Capture the cell that displays the provided text and extract its [x, y] central coordinate. 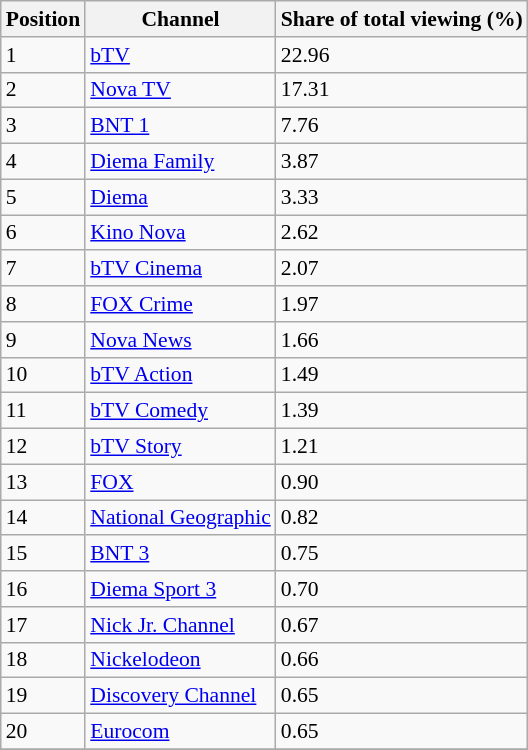
0.67 [402, 625]
10 [43, 375]
Share of total viewing (%) [402, 19]
9 [43, 340]
bTV Action [180, 375]
0.70 [402, 589]
2.62 [402, 233]
1.49 [402, 375]
2 [43, 90]
11 [43, 411]
3.33 [402, 197]
3 [43, 126]
19 [43, 696]
Nova News [180, 340]
Discovery Channel [180, 696]
22.96 [402, 55]
18 [43, 660]
Position [43, 19]
Diema Sport 3 [180, 589]
Channel [180, 19]
0.82 [402, 518]
17 [43, 625]
Diema Family [180, 162]
BNT 1 [180, 126]
7.76 [402, 126]
Kino Nova [180, 233]
2.07 [402, 269]
0.66 [402, 660]
Nickelodeon [180, 660]
8 [43, 304]
Nova TV [180, 90]
4 [43, 162]
National Geographic [180, 518]
17.31 [402, 90]
5 [43, 197]
7 [43, 269]
FOX Crime [180, 304]
1.21 [402, 447]
BNT 3 [180, 554]
0.90 [402, 482]
bTV Story [180, 447]
13 [43, 482]
15 [43, 554]
bTV [180, 55]
1.97 [402, 304]
Eurocom [180, 732]
3.87 [402, 162]
20 [43, 732]
12 [43, 447]
1 [43, 55]
FOX [180, 482]
Nick Jr. Channel [180, 625]
16 [43, 589]
14 [43, 518]
0.75 [402, 554]
1.39 [402, 411]
bTV Comedy [180, 411]
bTV Cinema [180, 269]
Diema [180, 197]
1.66 [402, 340]
6 [43, 233]
